Pinpoint the cell where the given text exists, returning its [x, y] midpoint coordinate. 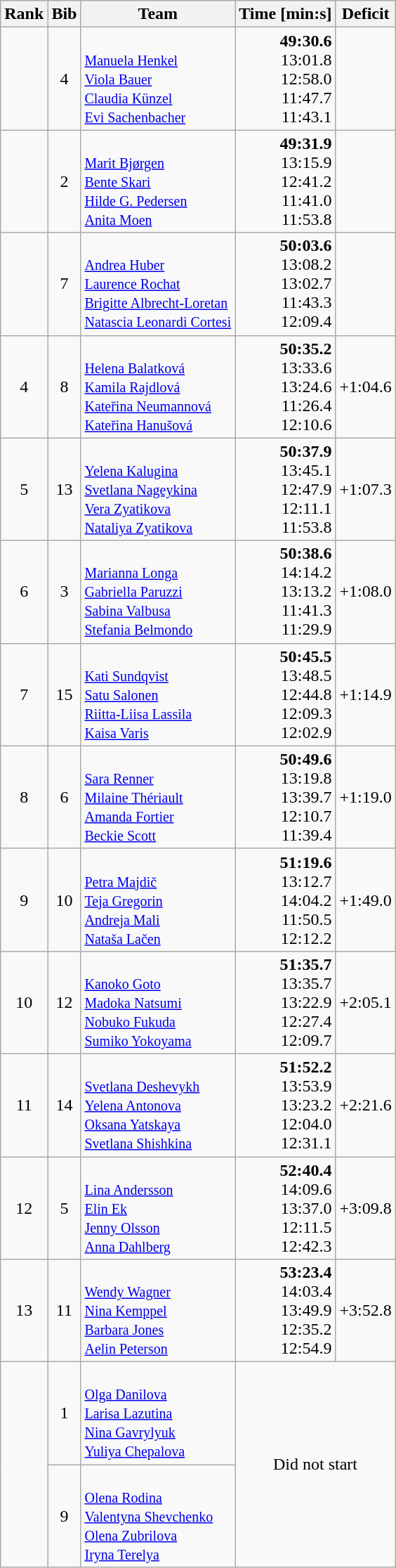
Manuela HenkelViola BauerClaudia KünzelEvi Sachenbacher [158, 79]
15 [65, 694]
50:38.614:14.213:13.211:41.311:29.9 [285, 592]
51:52.213:53.913:23.212:04.012:31.1 [285, 1105]
Bib [65, 14]
Sara RennerMilaine ThériaultAmanda FortierBeckie Scott [158, 797]
Kanoko GotoMadoka NatsumiNobuko FukudaSumiko Yokoyama [158, 1002]
+2:05.1 [365, 1002]
Andrea HuberLaurence RochatBrigitte Albrecht-LoretanNatascia Leonardi Cortesi [158, 284]
53:23.414:03.413:49.912:35.212:54.9 [285, 1311]
Did not start [316, 1465]
Rank [24, 14]
Deficit [365, 14]
Kati SundqvistSatu SalonenRiitta-Liisa LassilaKaisa Varis [158, 694]
51:19.613:12.714:04.211:50.512:12.2 [285, 900]
14 [65, 1105]
52:40.414:09.613:37.012:11.512:42.3 [285, 1208]
+2:21.6 [365, 1105]
49:31.913:15.912:41.211:41.011:53.8 [285, 181]
Marit BjørgenBente SkariHilde G. PedersenAnita Moen [158, 181]
+3:09.8 [365, 1208]
+1:19.0 [365, 797]
50:49.613:19.813:39.712:10.711:39.4 [285, 797]
+1:08.0 [365, 592]
1 [65, 1413]
3 [65, 592]
Olga DanilovaLarisa LazutinaNina GavrylyukYuliya Chepalova [158, 1413]
+1:07.3 [365, 489]
2 [65, 181]
Yelena KaluginaSvetlana NageykinaVera ZyatikovaNataliya Zyatikova [158, 489]
Time [min:s] [285, 14]
+3:52.8 [365, 1311]
Svetlana DeshevykhYelena AntonovaOksana YatskayaSvetlana Shishkina [158, 1105]
49:30.613:01.812:58.011:47.711:43.1 [285, 79]
50:45.513:48.512:44.812:09.312:02.9 [285, 694]
+1:49.0 [365, 900]
Petra MajdičTeja GregorinAndreja MaliNataša Lačen [158, 900]
+1:04.6 [365, 387]
50:35.213:33.613:24.611:26.412:10.6 [285, 387]
Team [158, 14]
Marianna LongaGabriella ParuzziSabina ValbusaStefania Belmondo [158, 592]
Wendy WagnerNina KemppelBarbara JonesAelin Peterson [158, 1311]
50:37.913:45.112:47.912:11.111:53.8 [285, 489]
Olena RodinaValentyna ShevchenkoOlena ZubrilovaIryna Terelya [158, 1516]
Lina AnderssonElin EkJenny OlssonAnna Dahlberg [158, 1208]
Helena BalatkováKamila RajdlováKateřina NeumannováKateřina Hanušová [158, 387]
51:35.713:35.713:22.912:27.412:09.7 [285, 1002]
50:03.613:08.213:02.711:43.312:09.4 [285, 284]
+1:14.9 [365, 694]
